Capture the cell that displays the provided text and extract its [X, Y] central coordinate. 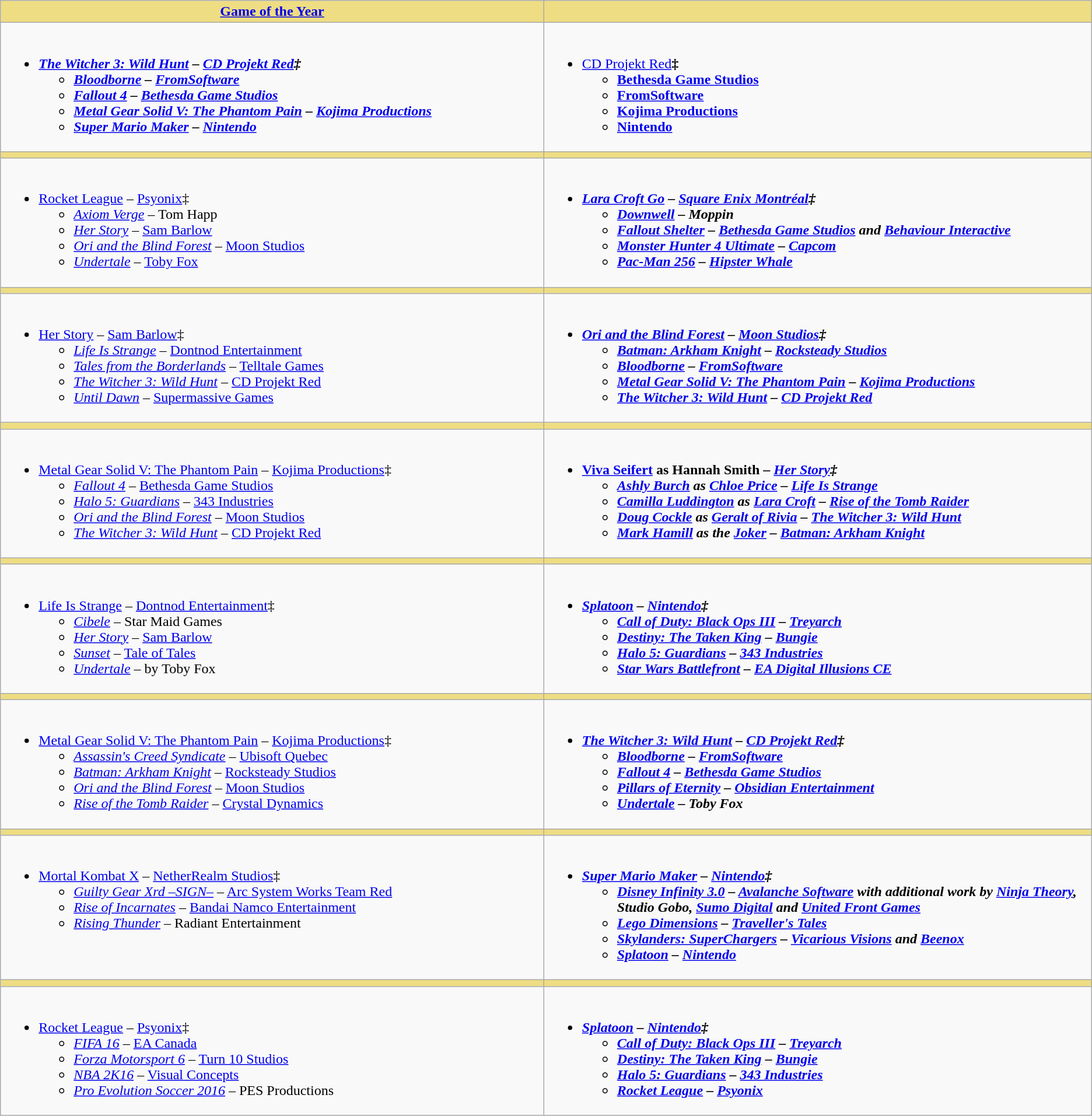
Rocket League – Psyonix‡Axiom Verge – Tom HappHer Story – Sam BarlowOri and the Blind Forest – Moon StudiosUndertale – Toby Fox [272, 223]
Splatoon – Nintendo‡Call of Duty: Black Ops III – TreyarchDestiny: The Taken King – BungieHalo 5: Guardians – 343 IndustriesRocket League – Psyonix [818, 1051]
Life Is Strange – Dontnod Entertainment‡Cibele – Star Maid GamesHer Story – Sam BarlowSunset – Tale of TalesUndertale – by Toby Fox [272, 629]
CD Projekt Red‡Bethesda Game StudiosFromSoftwareKojima ProductionsNintendo [818, 88]
Rocket League – Psyonix‡FIFA 16 – EA CanadaForza Motorsport 6 – Turn 10 StudiosNBA 2K16 – Visual ConceptsPro Evolution Soccer 2016 – PES Productions [272, 1051]
Game of the Year [272, 12]
